Provide the [x, y] coordinate of the cell's center where the given text is located.  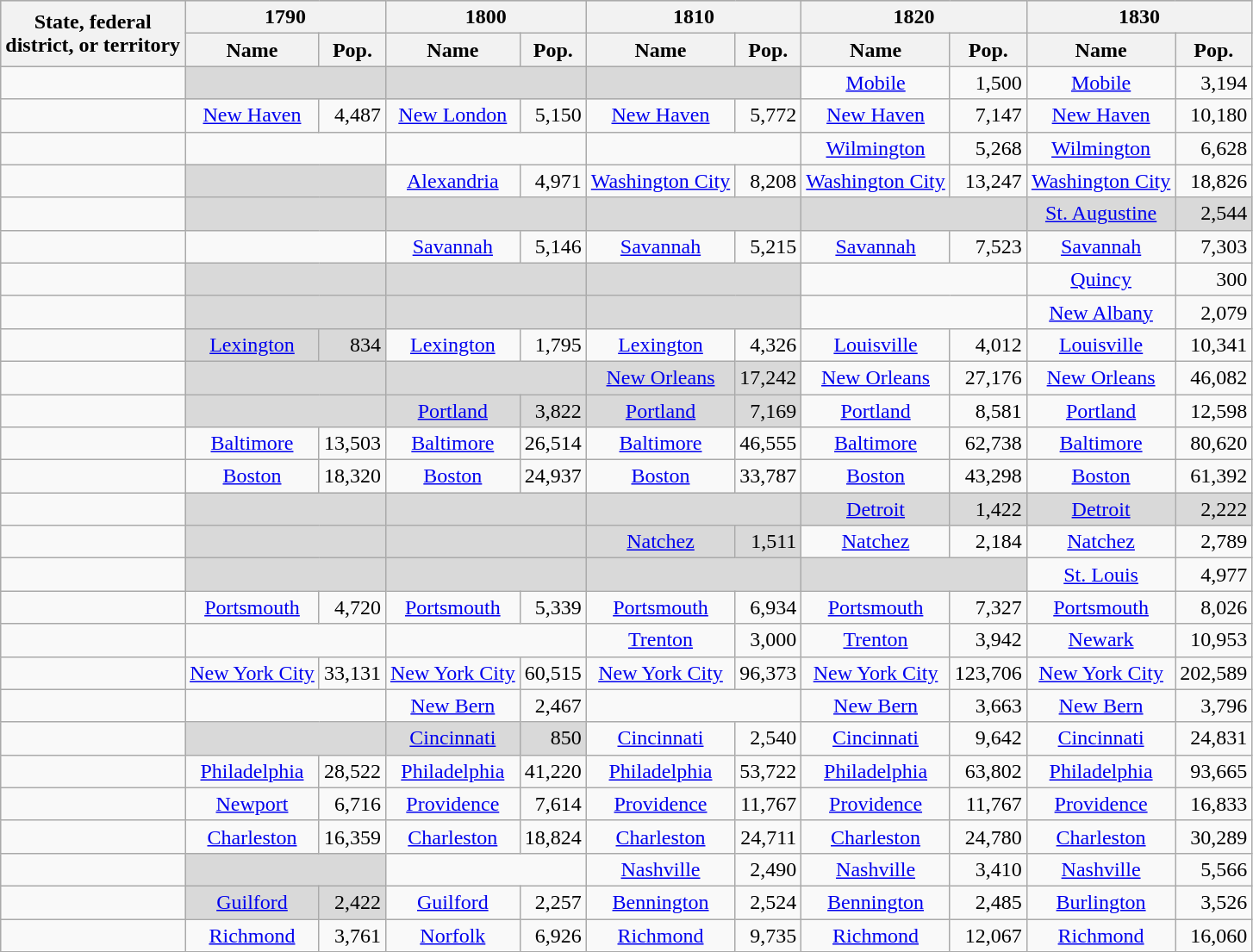
16,060 [1213, 935]
10,341 [1213, 345]
33,131 [352, 673]
9,642 [988, 738]
62,738 [988, 444]
5,566 [1213, 869]
Newport [252, 804]
2,540 [769, 738]
3,000 [769, 640]
2,524 [769, 902]
8,581 [988, 411]
1790 [286, 17]
1810 [694, 17]
7,169 [769, 411]
80,620 [1213, 444]
1,500 [988, 83]
2,485 [988, 902]
16,833 [1213, 804]
2,079 [1213, 312]
4,971 [553, 181]
24,831 [1213, 738]
61,392 [1213, 476]
6,628 [1213, 148]
5,146 [553, 246]
6,934 [769, 607]
27,176 [988, 377]
5,215 [769, 246]
New Albany [1100, 312]
63,802 [988, 771]
33,787 [769, 476]
2,184 [988, 542]
6,926 [553, 935]
5,772 [769, 115]
5,150 [553, 115]
10,953 [1213, 640]
26,514 [553, 444]
850 [553, 738]
Burlington [1100, 902]
4,012 [988, 345]
Norfolk [452, 935]
18,320 [352, 476]
17,242 [769, 377]
60,515 [553, 673]
24,780 [988, 837]
18,826 [1213, 181]
State, federaldistrict, or territory [93, 34]
3,663 [988, 706]
1,511 [769, 542]
834 [352, 345]
43,298 [988, 476]
202,589 [1213, 673]
2,544 [1213, 214]
8,026 [1213, 607]
3,761 [352, 935]
1820 [914, 17]
6,716 [352, 804]
10,180 [1213, 115]
7,614 [553, 804]
93,665 [1213, 771]
2,490 [769, 869]
300 [1213, 279]
7,303 [1213, 246]
Quincy [1100, 279]
7,523 [988, 246]
5,339 [553, 607]
9,735 [769, 935]
3,822 [553, 411]
3,526 [1213, 902]
16,359 [352, 837]
123,706 [988, 673]
4,487 [352, 115]
1,422 [988, 509]
5,268 [988, 148]
4,977 [1213, 575]
12,067 [988, 935]
2,222 [1213, 509]
New London [452, 115]
St. Louis [1100, 575]
2,422 [352, 902]
4,720 [352, 607]
12,598 [1213, 411]
1,795 [553, 345]
13,503 [352, 444]
1800 [486, 17]
96,373 [769, 673]
2,257 [553, 902]
3,942 [988, 640]
3,194 [1213, 83]
13,247 [988, 181]
8,208 [769, 181]
46,082 [1213, 377]
2,467 [553, 706]
1830 [1139, 17]
24,937 [553, 476]
41,220 [553, 771]
3,410 [988, 869]
53,722 [769, 771]
7,147 [988, 115]
3,796 [1213, 706]
Newark [1100, 640]
7,327 [988, 607]
St. Augustine [1100, 214]
46,555 [769, 444]
Alexandria [452, 181]
2,789 [1213, 542]
4,326 [769, 345]
18,824 [553, 837]
30,289 [1213, 837]
24,711 [769, 837]
28,522 [352, 771]
